Locate the cell with the specified text and output its (X, Y) center coordinate. 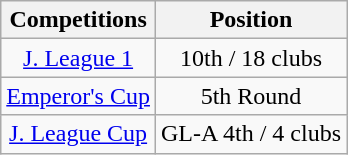
Competitions (78, 20)
5th Round (250, 96)
Position (250, 20)
10th / 18 clubs (250, 58)
J. League 1 (78, 58)
J. League Cup (78, 134)
GL-A 4th / 4 clubs (250, 134)
Emperor's Cup (78, 96)
